Output the (X, Y) coordinate of the center of the cell containing the given text.  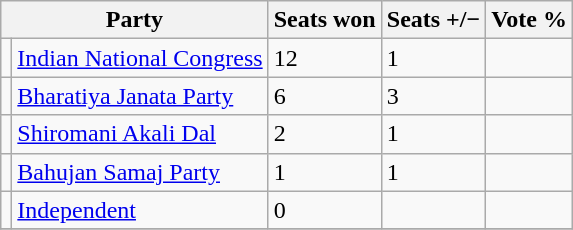
0 (324, 210)
12 (324, 58)
2 (324, 134)
3 (433, 96)
Independent (140, 210)
6 (324, 96)
Seats +/− (433, 20)
Bharatiya Janata Party (140, 96)
Bahujan Samaj Party (140, 172)
Seats won (324, 20)
Shiromani Akali Dal (140, 134)
Indian National Congress (140, 58)
Party (134, 20)
Vote % (530, 20)
